Find where the given text appears and provide that cell's center as [x, y] coordinate. 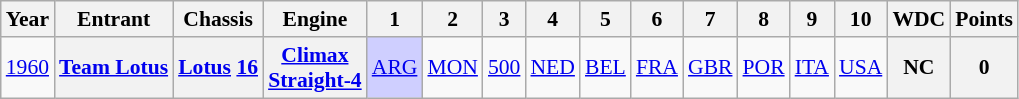
2 [452, 19]
4 [552, 19]
ClimaxStraight-4 [315, 68]
Entrant [114, 19]
Team Lotus [114, 68]
5 [606, 19]
WDC [918, 19]
NC [918, 68]
1 [395, 19]
0 [984, 68]
9 [812, 19]
Engine [315, 19]
6 [657, 19]
7 [710, 19]
1960 [28, 68]
GBR [710, 68]
BEL [606, 68]
NED [552, 68]
Lotus 16 [218, 68]
Points [984, 19]
USA [860, 68]
Chassis [218, 19]
FRA [657, 68]
10 [860, 19]
Year [28, 19]
POR [764, 68]
ITA [812, 68]
MON [452, 68]
ARG [395, 68]
500 [504, 68]
8 [764, 19]
3 [504, 19]
